Detect which cell encompasses the target text, then output its (x, y) center coordinate. 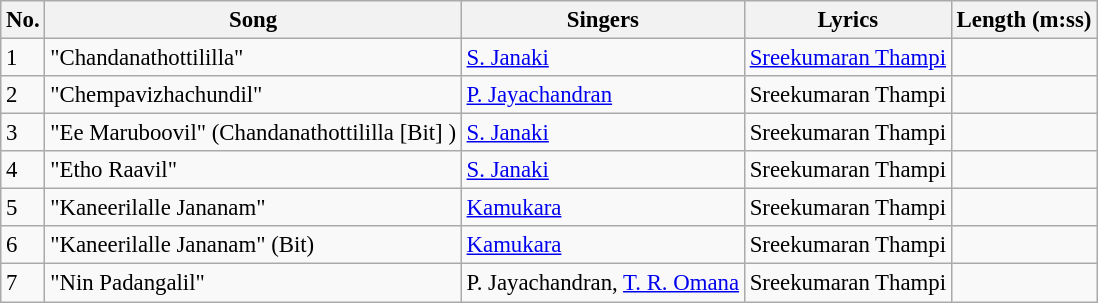
4 (23, 170)
"Etho Raavil" (253, 170)
1 (23, 58)
"Chandanathottililla" (253, 58)
"Kaneerilalle Jananam" (253, 208)
7 (23, 283)
"Chempavizhachundil" (253, 95)
P. Jayachandran (602, 95)
5 (23, 208)
P. Jayachandran, T. R. Omana (602, 283)
No. (23, 20)
3 (23, 133)
Song (253, 20)
6 (23, 245)
Singers (602, 20)
"Kaneerilalle Jananam" (Bit) (253, 245)
Lyrics (848, 20)
"Nin Padangalil" (253, 283)
"Ee Maruboovil" (Chandanathottililla [Bit] ) (253, 133)
2 (23, 95)
Length (m:ss) (1024, 20)
